Determine the [x, y] coordinate at the center of the cell enclosing the given text.  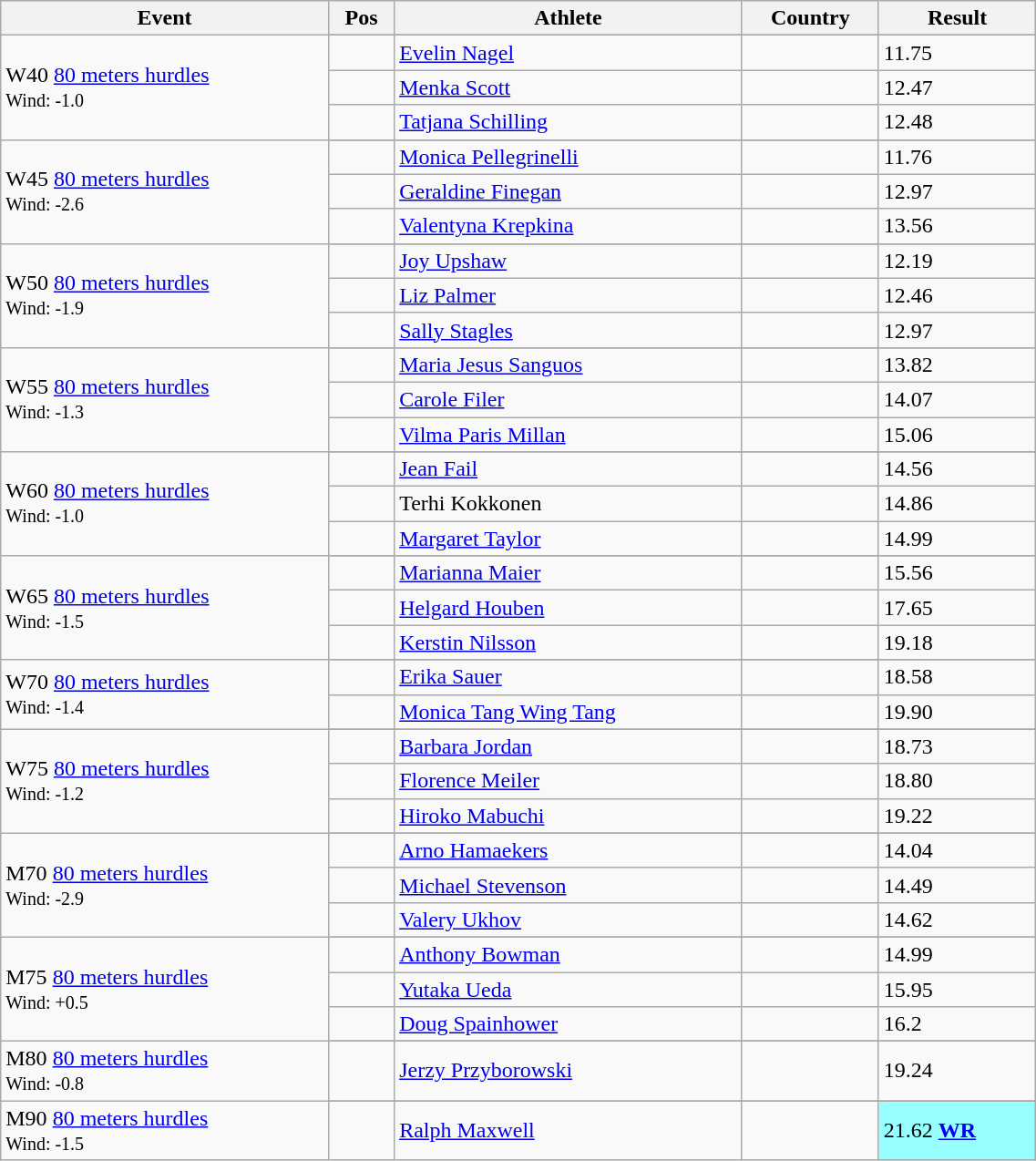
Joy Upshaw [569, 261]
15.06 [957, 435]
Liz Palmer [569, 295]
Jean Fail [569, 469]
Geraldine Finegan [569, 191]
Evelin Nagel [569, 53]
Valentyna Krepkina [569, 226]
14.56 [957, 469]
Pos [361, 18]
Maria Jesus Sanguos [569, 365]
14.07 [957, 399]
12.46 [957, 295]
Kerstin Nilsson [569, 642]
12.48 [957, 122]
M90 80 meters hurdlesWind: -1.5 [165, 1130]
Barbara Jordan [569, 746]
W65 80 meters hurdlesWind: -1.5 [165, 608]
Hiroko Mabuchi [569, 816]
Margaret Taylor [569, 539]
18.73 [957, 746]
Vilma Paris Millan [569, 435]
W70 80 meters hurdlesWind: -1.4 [165, 694]
Tatjana Schilling [569, 122]
Monica Pellegrinelli [569, 157]
Arno Hamaekers [569, 850]
M75 80 meters hurdlesWind: +0.5 [165, 989]
14.04 [957, 850]
Yutaka Ueda [569, 989]
14.62 [957, 920]
Erika Sauer [569, 677]
Jerzy Przyborowski [569, 1072]
13.56 [957, 226]
Florence Meiler [569, 781]
W40 80 meters hurdlesWind: -1.0 [165, 87]
12.19 [957, 261]
12.47 [957, 87]
W60 80 meters hurdlesWind: -1.0 [165, 504]
W55 80 meters hurdlesWind: -1.3 [165, 399]
Doug Spainhower [569, 1024]
Menka Scott [569, 87]
14.86 [957, 504]
W50 80 meters hurdlesWind: -1.9 [165, 295]
Helgard Houben [569, 608]
Sally Stagles [569, 330]
Result [957, 18]
15.56 [957, 573]
11.75 [957, 53]
M80 80 meters hurdlesWind: -0.8 [165, 1072]
Monica Tang Wing Tang [569, 712]
19.22 [957, 816]
19.18 [957, 642]
Athlete [569, 18]
19.90 [957, 712]
Event [165, 18]
Valery Ukhov [569, 920]
W75 80 meters hurdlesWind: -1.2 [165, 781]
Ralph Maxwell [569, 1130]
M70 80 meters hurdlesWind: -2.9 [165, 885]
17.65 [957, 608]
16.2 [957, 1024]
15.95 [957, 989]
11.76 [957, 157]
Michael Stevenson [569, 885]
19.24 [957, 1072]
Terhi Kokkonen [569, 504]
18.80 [957, 781]
Carole Filer [569, 399]
13.82 [957, 365]
Country [810, 18]
Marianna Maier [569, 573]
Anthony Bowman [569, 954]
21.62 WR [957, 1130]
W45 80 meters hurdlesWind: -2.6 [165, 191]
18.58 [957, 677]
14.49 [957, 885]
